Locate the cell with the specified text and output its (x, y) center coordinate. 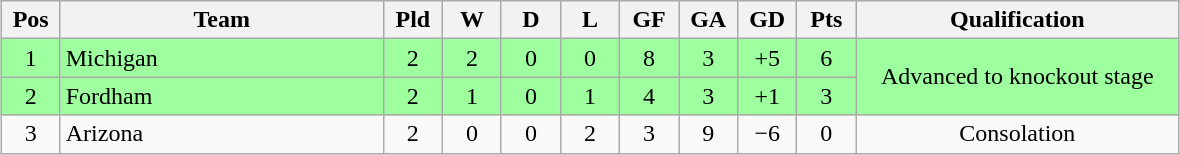
D (530, 20)
Advanced to knockout stage (1018, 77)
GD (768, 20)
Pld (412, 20)
+1 (768, 96)
+5 (768, 58)
GA (708, 20)
9 (708, 134)
Fordham (222, 96)
Consolation (1018, 134)
Pos (30, 20)
Arizona (222, 134)
GF (650, 20)
Team (222, 20)
6 (826, 58)
−6 (768, 134)
4 (650, 96)
8 (650, 58)
Pts (826, 20)
Qualification (1018, 20)
L (590, 20)
Michigan (222, 58)
W (472, 20)
